From the cell containing the given text, extract its center point as [x, y] coordinate. 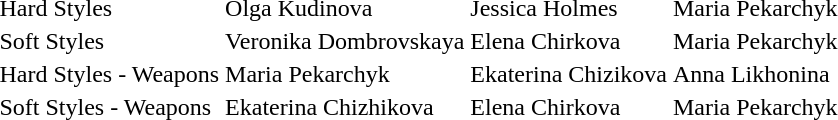
Maria Pekarchyk [345, 74]
Elena Chirkova [569, 41]
Veronika Dombrovskaya [345, 41]
Ekaterina Chizikova [569, 74]
